Extract the [X, Y] coordinate from the center of the cell holding the provided text.  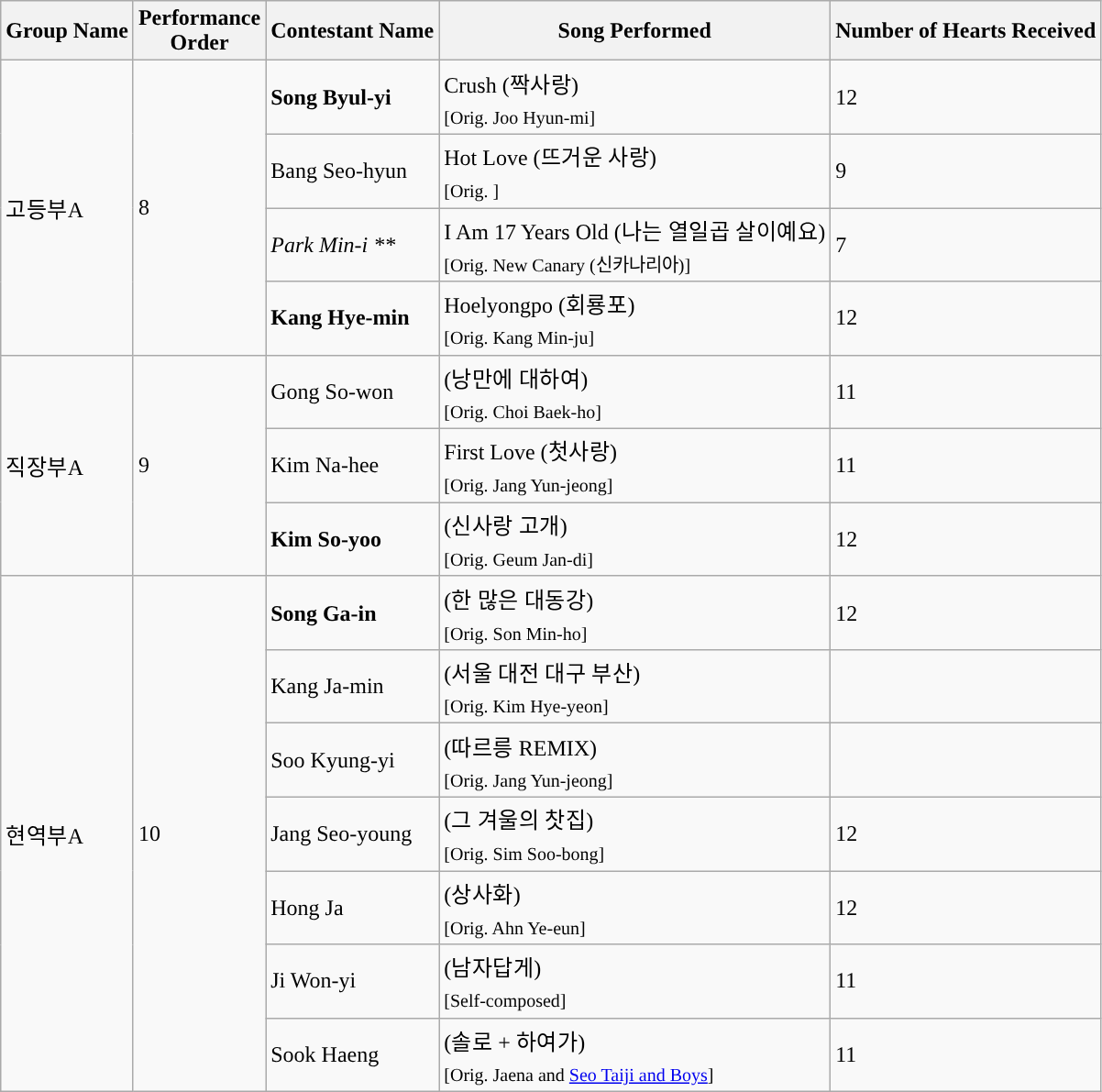
Kim So-yoo [352, 539]
(상사화)[Orig. Ahn Ye-eun] [634, 908]
Gong So-won [352, 392]
Kim Na-hee [352, 466]
Kang Hye-min [352, 318]
Crush (짝사랑)[Orig. Joo Hyun-mi] [634, 97]
PerformanceOrder [199, 31]
(솔로 + 하여가)[Orig. Jaena and Seo Taiji and Boys] [634, 1054]
직장부A [68, 466]
Sook Haeng [352, 1054]
Contestant Name [352, 31]
8 [199, 207]
Bang Seo-hyun [352, 171]
(따르릉 REMIX)[Orig. Jang Yun-jeong] [634, 760]
Hong Ja [352, 908]
10 [199, 833]
Song Performed [634, 31]
Soo Kyung-yi [352, 760]
I Am 17 Years Old (나는 열일곱 살이예요)[Orig. New Canary (신카나리아)] [634, 244]
(남자답게)[Self-composed] [634, 981]
Hot Love (뜨거운 사랑)[Orig. ] [634, 171]
고등부A [68, 207]
Song Byul-yi [352, 97]
Jang Seo-young [352, 833]
First Love (첫사랑)[Orig. Jang Yun-jeong] [634, 466]
현역부A [68, 833]
Ji Won-yi [352, 981]
Hoelyongpo (회룡포)[Orig. Kang Min-ju] [634, 318]
Song Ga-in [352, 612]
(신사랑 고개)[Orig. Geum Jan-di] [634, 539]
Number of Hearts Received [966, 31]
7 [966, 244]
(한 많은 대동강)[Orig. Son Min-ho] [634, 612]
Group Name [68, 31]
(서울 대전 대구 부산)[Orig. Kim Hye-yeon] [634, 687]
(낭만에 대하여)[Orig. Choi Baek-ho] [634, 392]
Park Min-i ** [352, 244]
(그 겨울의 찻집)[Orig. Sim Soo-bong] [634, 833]
Kang Ja-min [352, 687]
